For the text-containing cell, return its midpoint in (x, y) coordinate format. 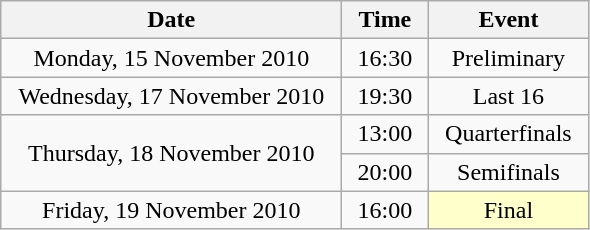
Quarterfinals (508, 134)
Last 16 (508, 96)
Time (385, 20)
Friday, 19 November 2010 (172, 210)
Final (508, 210)
Date (172, 20)
Event (508, 20)
13:00 (385, 134)
19:30 (385, 96)
Monday, 15 November 2010 (172, 58)
20:00 (385, 172)
Semifinals (508, 172)
Thursday, 18 November 2010 (172, 153)
Wednesday, 17 November 2010 (172, 96)
Preliminary (508, 58)
16:30 (385, 58)
16:00 (385, 210)
